Determine the [x, y] coordinate at the center of the cell enclosing the given text.  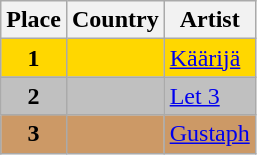
1 [34, 58]
Gustaph [210, 134]
Artist [210, 20]
Käärijä [210, 58]
2 [34, 96]
Place [34, 20]
3 [34, 134]
Let 3 [210, 96]
Country [115, 20]
